Extract the (X, Y) coordinate from the center of the cell holding the provided text.  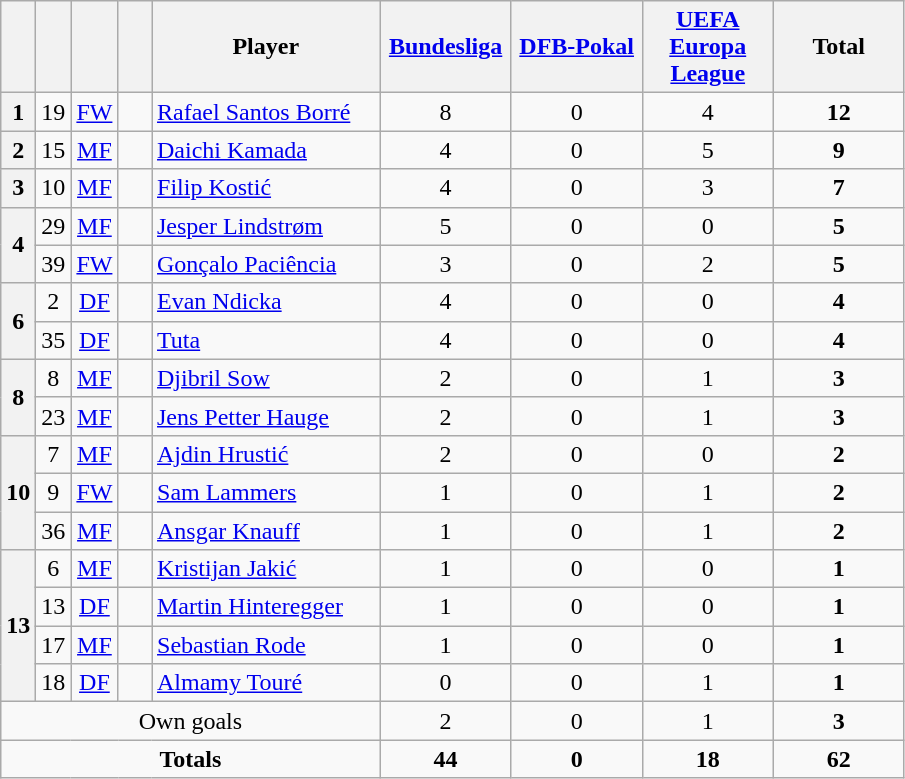
Sam Lammers (266, 492)
Ajdin Hrustić (266, 454)
Gonçalo Paciência (266, 264)
15 (54, 150)
29 (54, 226)
Ansgar Knauff (266, 531)
Kristijan Jakić (266, 569)
Daichi Kamada (266, 150)
Sebastian Rode (266, 645)
Bundesliga (446, 47)
19 (54, 112)
23 (54, 416)
Player (266, 47)
Evan Ndicka (266, 302)
39 (54, 264)
Djibril Sow (266, 378)
17 (54, 645)
44 (446, 759)
Martin Hinteregger (266, 607)
36 (54, 531)
Filip Kostić (266, 188)
12 (838, 112)
Total (838, 47)
UEFA Europa League (708, 47)
Jens Petter Hauge (266, 416)
Tuta (266, 340)
62 (838, 759)
Own goals (190, 721)
Rafael Santos Borré (266, 112)
Jesper Lindstrøm (266, 226)
35 (54, 340)
DFB-Pokal (576, 47)
Totals (190, 759)
Almamy Touré (266, 683)
